For the text-containing cell, return its midpoint in (x, y) coordinate format. 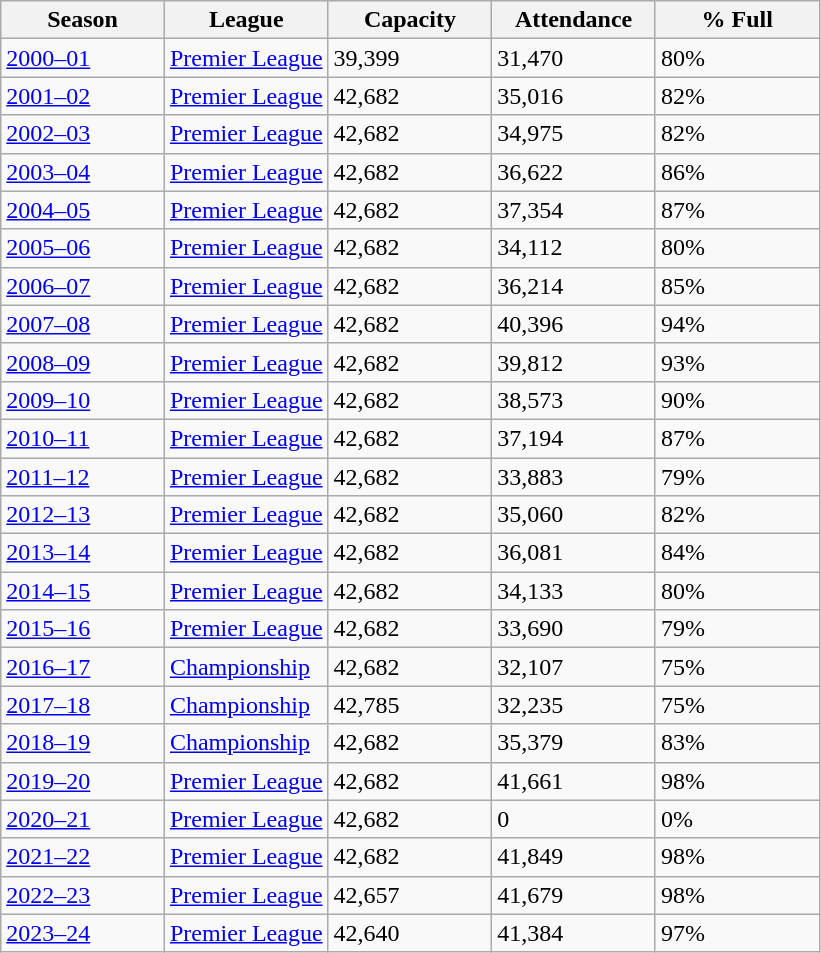
34,133 (574, 591)
% Full (737, 20)
2018–19 (83, 743)
2014–15 (83, 591)
42,785 (410, 705)
2012–13 (83, 515)
36,081 (574, 553)
2023–24 (83, 933)
2002–03 (83, 134)
41,661 (574, 781)
38,573 (574, 400)
League (246, 20)
93% (737, 362)
42,657 (410, 895)
2016–17 (83, 667)
42,640 (410, 933)
2010–11 (83, 438)
2022–23 (83, 895)
35,060 (574, 515)
31,470 (574, 58)
41,679 (574, 895)
86% (737, 172)
36,214 (574, 286)
2011–12 (83, 477)
35,016 (574, 96)
41,384 (574, 933)
32,107 (574, 667)
84% (737, 553)
33,883 (574, 477)
33,690 (574, 629)
90% (737, 400)
32,235 (574, 705)
2004–05 (83, 210)
2005–06 (83, 248)
2006–07 (83, 286)
Capacity (410, 20)
94% (737, 324)
0 (574, 819)
2001–02 (83, 96)
2017–18 (83, 705)
2013–14 (83, 553)
2019–20 (83, 781)
85% (737, 286)
97% (737, 933)
Attendance (574, 20)
Season (83, 20)
37,194 (574, 438)
39,812 (574, 362)
41,849 (574, 857)
2020–21 (83, 819)
34,975 (574, 134)
2009–10 (83, 400)
2015–16 (83, 629)
0% (737, 819)
40,396 (574, 324)
2003–04 (83, 172)
35,379 (574, 743)
34,112 (574, 248)
2021–22 (83, 857)
83% (737, 743)
39,399 (410, 58)
2000–01 (83, 58)
36,622 (574, 172)
2008–09 (83, 362)
37,354 (574, 210)
2007–08 (83, 324)
